From the cell containing the given text, extract its center point as [X, Y] coordinate. 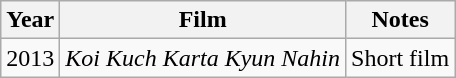
Koi Kuch Karta Kyun Nahin [203, 58]
Short film [400, 58]
Notes [400, 20]
Year [30, 20]
Film [203, 20]
2013 [30, 58]
